Detect which cell encompasses the target text, then output its [X, Y] center coordinate. 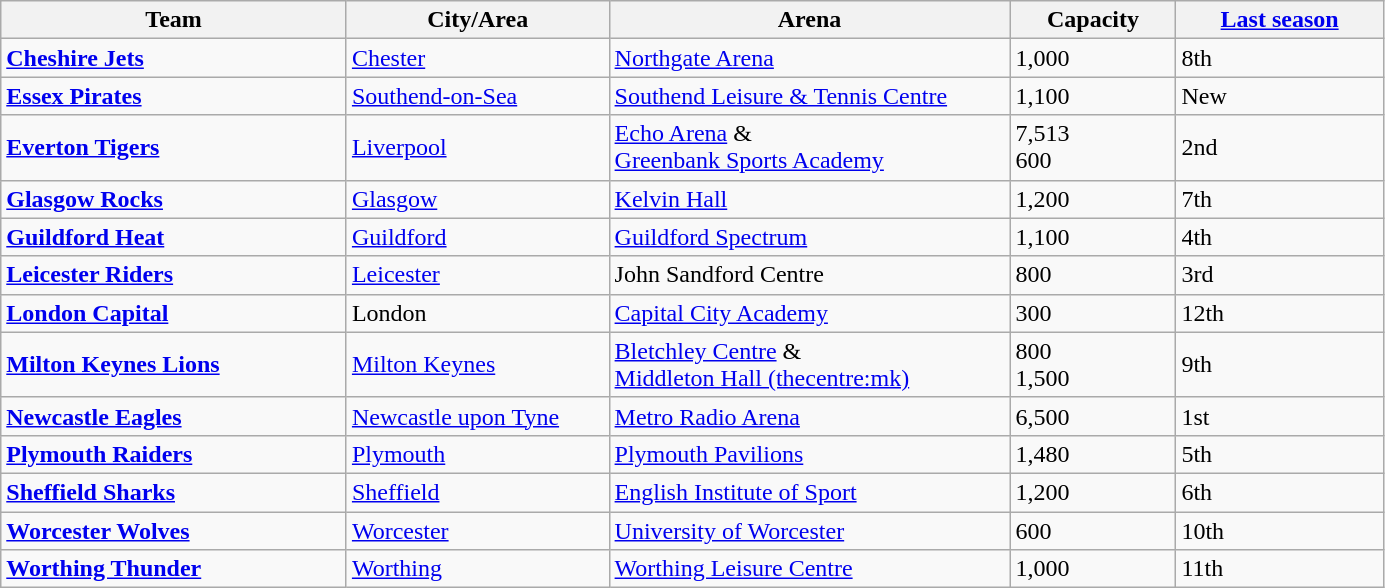
12th [1280, 313]
Northgate Arena [810, 58]
University of Worcester [810, 531]
Glasgow Rocks [174, 199]
Worcester Wolves [174, 531]
11th [1280, 569]
Bletchley Centre & Middleton Hall (thecentre:mk) [810, 364]
7,513 600 [1093, 148]
1,480 [1093, 454]
800 [1093, 275]
Team [174, 20]
600 [1093, 531]
Last season [1280, 20]
800 1,500 [1093, 364]
Echo Arena & Greenbank Sports Academy [810, 148]
Capital City Academy [810, 313]
9th [1280, 364]
Worcester [478, 531]
Southend Leisure & Tennis Centre [810, 96]
Milton Keynes Lions [174, 364]
New [1280, 96]
Newcastle Eagles [174, 416]
1st [1280, 416]
Plymouth Pavilions [810, 454]
Worthing [478, 569]
John Sandford Centre [810, 275]
Worthing Thunder [174, 569]
Everton Tigers [174, 148]
Worthing Leisure Centre [810, 569]
Essex Pirates [174, 96]
6,500 [1093, 416]
Kelvin Hall [810, 199]
Glasgow [478, 199]
8th [1280, 58]
6th [1280, 492]
City/Area [478, 20]
3rd [1280, 275]
English Institute of Sport [810, 492]
5th [1280, 454]
Sheffield Sharks [174, 492]
2nd [1280, 148]
10th [1280, 531]
Metro Radio Arena [810, 416]
Liverpool [478, 148]
Arena [810, 20]
4th [1280, 237]
Guildford Spectrum [810, 237]
Newcastle upon Tyne [478, 416]
Cheshire Jets [174, 58]
Guildford Heat [174, 237]
7th [1280, 199]
Milton Keynes [478, 364]
Plymouth Raiders [174, 454]
Leicester Riders [174, 275]
Guildford [478, 237]
Plymouth [478, 454]
300 [1093, 313]
Chester [478, 58]
Leicester [478, 275]
Capacity [1093, 20]
London [478, 313]
Southend-on-Sea [478, 96]
London Capital [174, 313]
Sheffield [478, 492]
